Detect which cell encompasses the target text, then output its [x, y] center coordinate. 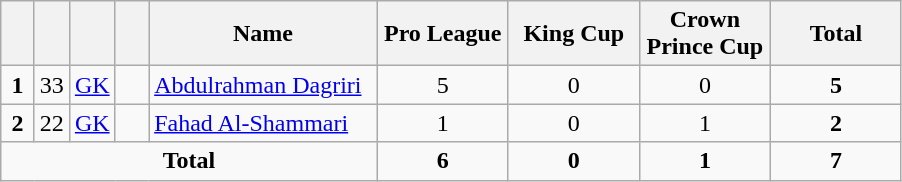
Abdulrahman Dagriri [264, 85]
33 [52, 85]
22 [52, 123]
Crown Prince Cup [704, 34]
King Cup [574, 34]
7 [836, 161]
Name [264, 34]
Fahad Al-Shammari [264, 123]
6 [442, 161]
Pro League [442, 34]
